Return the [X, Y] coordinate for the center point of the cell that contains the specified text.  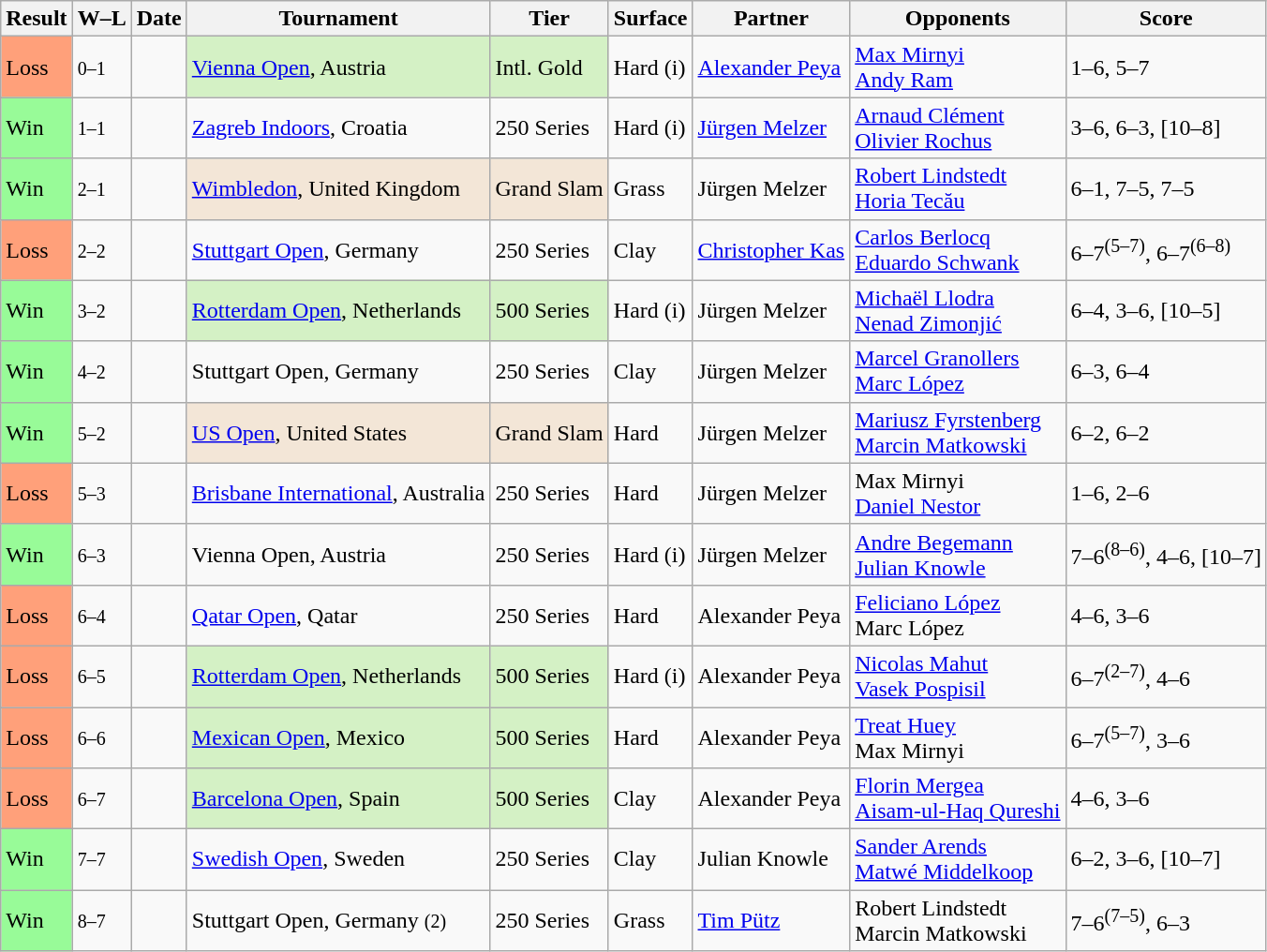
Mariusz Fyrstenberg Marcin Matkowski [958, 433]
3–6, 6–3, [10–8] [1166, 127]
Stuttgart Open, Germany (2) [338, 920]
Tim Pütz [771, 920]
Date [159, 19]
Robert Lindstedt Horia Tecău [958, 189]
6–7(5–7), 6–7(6–8) [1166, 249]
Mexican Open, Mexico [338, 736]
5–2 [101, 433]
US Open, United States [338, 433]
Opponents [958, 19]
6–4 [101, 615]
Robert Lindstedt Marcin Matkowski [958, 920]
6–7(2–7), 4–6 [1166, 677]
Partner [771, 19]
5–3 [101, 493]
4–2 [101, 371]
6–3, 6–4 [1166, 371]
3–2 [101, 311]
Zagreb Indoors, Croatia [338, 127]
6–2, 3–6, [10–7] [1166, 860]
2–2 [101, 249]
1–1 [101, 127]
6–5 [101, 677]
6–3 [101, 555]
7–6(8–6), 4–6, [10–7] [1166, 555]
Max Mirnyi Daniel Nestor [958, 493]
2–1 [101, 189]
0–1 [101, 67]
Christopher Kas [771, 249]
6–7(5–7), 3–6 [1166, 736]
Feliciano López Marc López [958, 615]
Florin Mergea Aisam-ul-Haq Qureshi [958, 798]
Michaël Llodra Nenad Zimonjić [958, 311]
Nicolas Mahut Vasek Pospisil [958, 677]
Arnaud Clément Olivier Rochus [958, 127]
Max Mirnyi Andy Ram [958, 67]
7–7 [101, 860]
6–2, 6–2 [1166, 433]
Result [37, 19]
1–6, 5–7 [1166, 67]
Intl. Gold [549, 67]
Wimbledon, United Kingdom [338, 189]
W–L [101, 19]
6–6 [101, 736]
Carlos Berlocq Eduardo Schwank [958, 249]
7–6(7–5), 6–3 [1166, 920]
Barcelona Open, Spain [338, 798]
Treat Huey Max Mirnyi [958, 736]
Julian Knowle [771, 860]
Tier [549, 19]
Score [1166, 19]
6–1, 7–5, 7–5 [1166, 189]
1–6, 2–6 [1166, 493]
Swedish Open, Sweden [338, 860]
Marcel Granollers Marc López [958, 371]
Andre Begemann Julian Knowle [958, 555]
8–7 [101, 920]
6–4, 3–6, [10–5] [1166, 311]
Qatar Open, Qatar [338, 615]
Surface [650, 19]
Sander Arends Matwé Middelkoop [958, 860]
Tournament [338, 19]
Brisbane International, Australia [338, 493]
6–7 [101, 798]
